Pinpoint the cell where the given text exists, returning its [X, Y] midpoint coordinate. 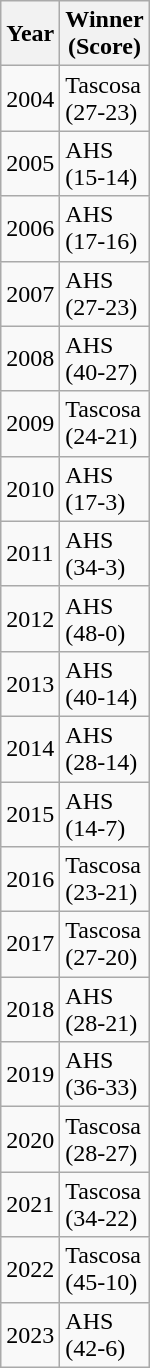
2014 [30, 748]
2007 [30, 294]
Tascosa(24-21) [104, 424]
2012 [30, 618]
2013 [30, 684]
2023 [30, 1334]
Winner (Score) [104, 34]
2006 [30, 228]
2005 [30, 164]
2020 [30, 1140]
AHS(40-14) [104, 684]
AHS(48-0) [104, 618]
Tascosa(34-22) [104, 1204]
Tascosa(45-10) [104, 1270]
2015 [30, 814]
2016 [30, 880]
2017 [30, 944]
2009 [30, 424]
Tascosa(23-21) [104, 880]
2011 [30, 554]
2004 [30, 98]
AHS(40-27) [104, 358]
Tascosa(28-27) [104, 1140]
2022 [30, 1270]
2019 [30, 1074]
AHS(17-3) [104, 488]
Year [30, 34]
Tascosa(27-20) [104, 944]
2018 [30, 1010]
AHS(28-21) [104, 1010]
AHS(27-23) [104, 294]
2010 [30, 488]
AHS(28-14) [104, 748]
AHS(34-3) [104, 554]
AHS(14-7) [104, 814]
2021 [30, 1204]
AHS(42-6) [104, 1334]
AHS(15-14) [104, 164]
AHS(17-16) [104, 228]
Tascosa (27-23) [104, 98]
AHS(36-33) [104, 1074]
2008 [30, 358]
